Determine the [X, Y] coordinate at the center of the cell enclosing the given text.  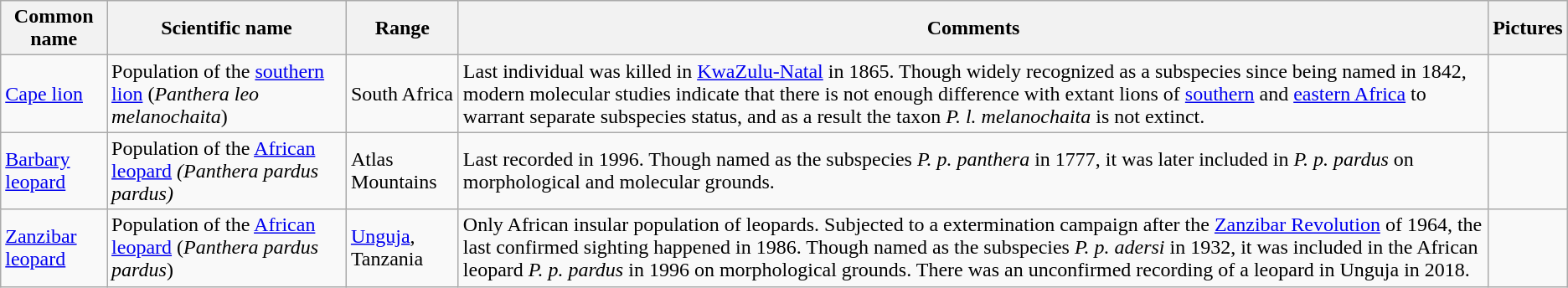
Common name [54, 28]
South Africa [402, 94]
Range [402, 28]
Atlas Mountains [402, 171]
Zanzibar leopard [54, 248]
Pictures [1528, 28]
Comments [973, 28]
Cape lion [54, 94]
Barbary leopard [54, 171]
Population of the southern lion (Panthera leo melanochaita) [227, 94]
Scientific name [227, 28]
Unguja, Tanzania [402, 248]
